Return the (x, y) coordinate for the center point of the cell that contains the specified text.  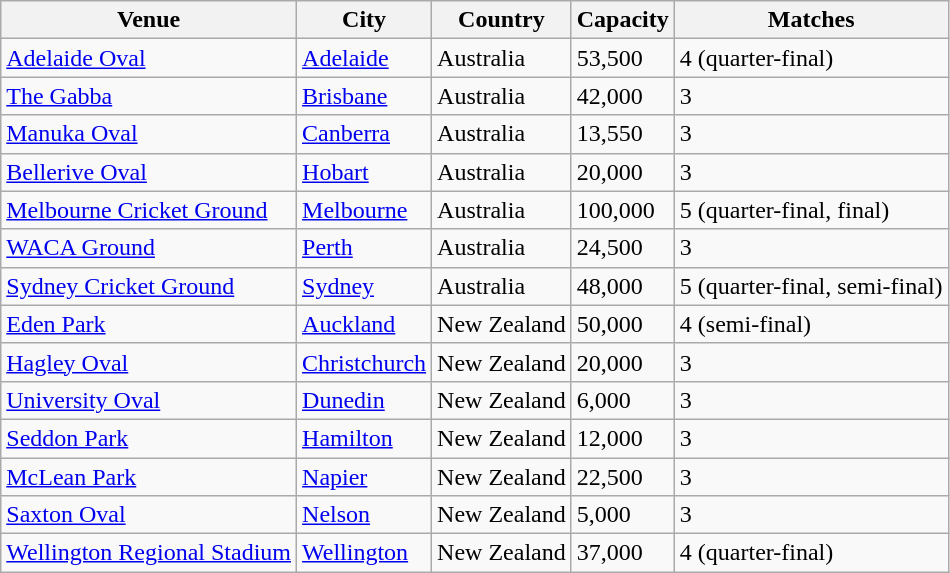
Manuka Oval (149, 134)
Brisbane (364, 96)
100,000 (622, 210)
Seddon Park (149, 438)
The Gabba (149, 96)
Nelson (364, 515)
Sydney Cricket Ground (149, 286)
Saxton Oval (149, 515)
5 (quarter-final, semi-final) (811, 286)
53,500 (622, 58)
Hagley Oval (149, 362)
4 (semi-final) (811, 324)
Adelaide Oval (149, 58)
24,500 (622, 248)
Melbourne Cricket Ground (149, 210)
50,000 (622, 324)
Canberra (364, 134)
Bellerive Oval (149, 172)
Hobart (364, 172)
5 (quarter-final, final) (811, 210)
Capacity (622, 20)
Venue (149, 20)
Dunedin (364, 400)
WACA Ground (149, 248)
37,000 (622, 553)
City (364, 20)
Wellington Regional Stadium (149, 553)
Wellington (364, 553)
22,500 (622, 477)
Matches (811, 20)
Auckland (364, 324)
48,000 (622, 286)
University Oval (149, 400)
McLean Park (149, 477)
6,000 (622, 400)
Napier (364, 477)
5,000 (622, 515)
Country (502, 20)
13,550 (622, 134)
Melbourne (364, 210)
12,000 (622, 438)
Hamilton (364, 438)
Eden Park (149, 324)
Adelaide (364, 58)
Sydney (364, 286)
Christchurch (364, 362)
Perth (364, 248)
42,000 (622, 96)
